For the text-containing cell, return its midpoint in [x, y] coordinate format. 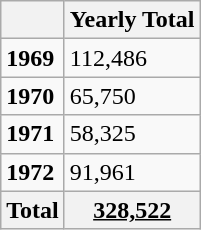
1972 [33, 172]
65,750 [132, 96]
328,522 [132, 210]
Total [33, 210]
91,961 [132, 172]
112,486 [132, 58]
1970 [33, 96]
58,325 [132, 134]
1971 [33, 134]
Yearly Total [132, 20]
1969 [33, 58]
